Pinpoint the cell where the given text exists, returning its (x, y) midpoint coordinate. 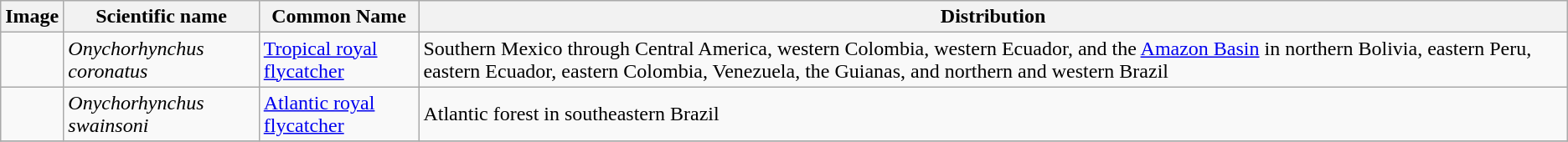
Scientific name (161, 17)
Onychorhynchus coronatus (161, 60)
Tropical royal flycatcher (338, 60)
Distribution (993, 17)
Common Name (338, 17)
Atlantic forest in southeastern Brazil (993, 114)
Onychorhynchus swainsoni (161, 114)
Atlantic royal flycatcher (338, 114)
Image (32, 17)
